Pinpoint the cell where the given text exists, returning its [X, Y] midpoint coordinate. 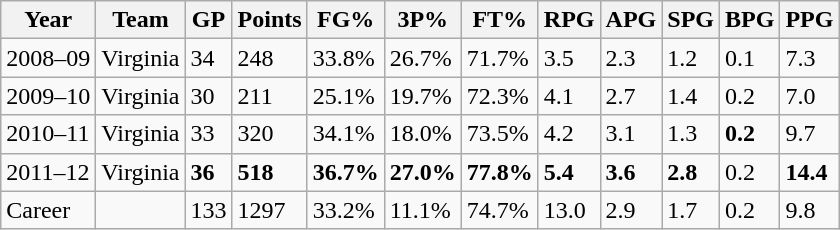
SPG [691, 20]
APG [631, 20]
25.1% [346, 96]
26.7% [422, 58]
30 [208, 96]
RPG [569, 20]
2011–12 [48, 172]
27.0% [422, 172]
1.4 [691, 96]
18.0% [422, 134]
4.2 [569, 134]
1.2 [691, 58]
3.5 [569, 58]
Team [140, 20]
248 [270, 58]
4.1 [569, 96]
3P% [422, 20]
33 [208, 134]
FG% [346, 20]
2008–09 [48, 58]
2009–10 [48, 96]
1.7 [691, 210]
11.1% [422, 210]
9.7 [810, 134]
36.7% [346, 172]
320 [270, 134]
1297 [270, 210]
1.3 [691, 134]
19.7% [422, 96]
518 [270, 172]
FT% [500, 20]
73.5% [500, 134]
2.3 [631, 58]
BPG [750, 20]
211 [270, 96]
14.4 [810, 172]
9.8 [810, 210]
71.7% [500, 58]
2.7 [631, 96]
2.9 [631, 210]
133 [208, 210]
33.2% [346, 210]
77.8% [500, 172]
7.0 [810, 96]
Career [48, 210]
13.0 [569, 210]
Points [270, 20]
2010–11 [48, 134]
2.8 [691, 172]
3.1 [631, 134]
33.8% [346, 58]
74.7% [500, 210]
3.6 [631, 172]
34.1% [346, 134]
7.3 [810, 58]
PPG [810, 20]
Year [48, 20]
0.1 [750, 58]
GP [208, 20]
36 [208, 172]
34 [208, 58]
72.3% [500, 96]
5.4 [569, 172]
